Return the (X, Y) coordinate for the center point of the cell that contains the specified text.  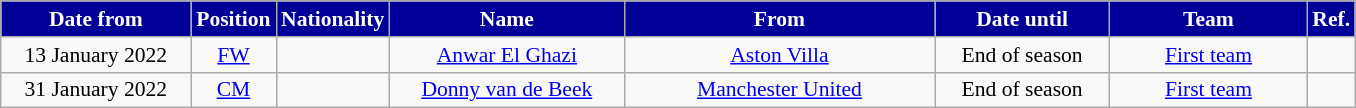
31 January 2022 (96, 90)
Date until (1022, 19)
Date from (96, 19)
13 January 2022 (96, 55)
Aston Villa (779, 55)
Donny van de Beek (506, 90)
Team (1209, 19)
From (779, 19)
Anwar El Ghazi (506, 55)
Nationality (332, 19)
FW (234, 55)
Manchester United (779, 90)
Position (234, 19)
CM (234, 90)
Ref. (1331, 19)
Name (506, 19)
